Identify which cell holds the provided text, then report its [X, Y] central coordinate. 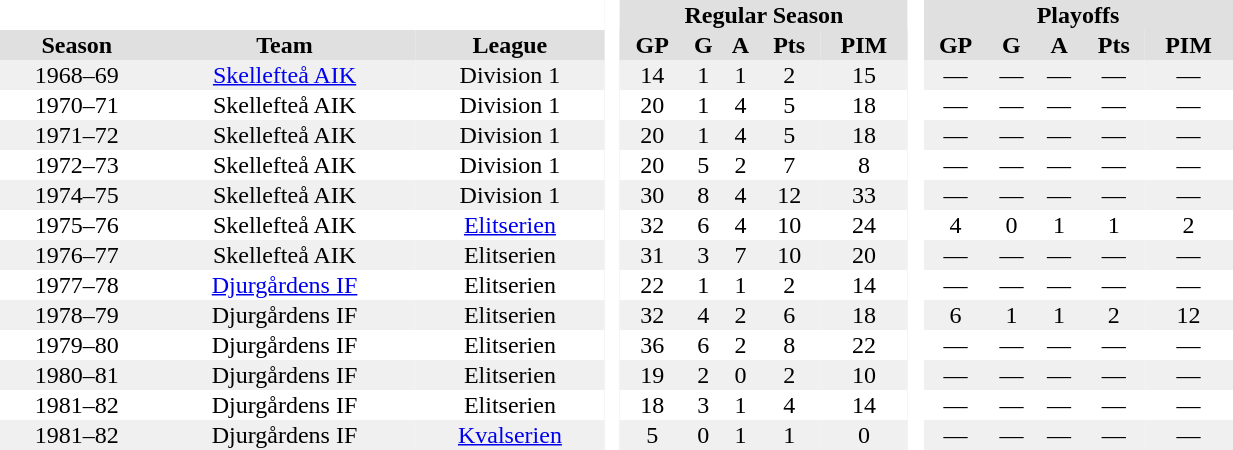
Team [284, 45]
1968–69 [76, 75]
League [510, 45]
31 [652, 255]
Season [76, 45]
1978–79 [76, 315]
1980–81 [76, 375]
Regular Season [764, 15]
15 [864, 75]
1976–77 [76, 255]
30 [652, 195]
19 [652, 375]
1979–80 [76, 345]
1975–76 [76, 225]
24 [864, 225]
36 [652, 345]
Playoffs [1078, 15]
1974–75 [76, 195]
33 [864, 195]
Kvalserien [510, 435]
1977–78 [76, 285]
1971–72 [76, 135]
1970–71 [76, 105]
1972–73 [76, 165]
